Return (x, y) of the center of cell containing provided text 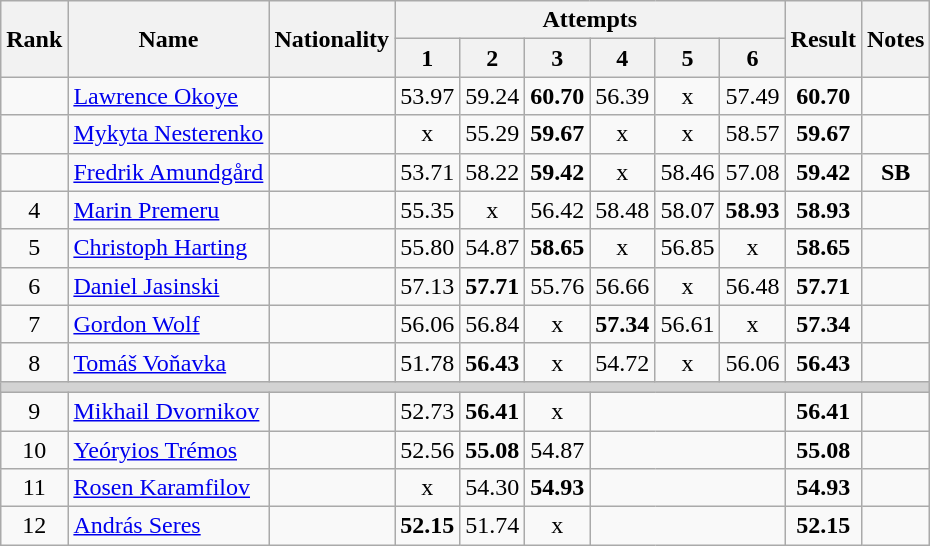
56.48 (752, 286)
58.57 (752, 134)
54.72 (622, 362)
11 (34, 488)
7 (34, 324)
2 (492, 58)
53.71 (428, 172)
56.66 (622, 286)
3 (558, 58)
58.22 (492, 172)
Nationality (332, 39)
56.42 (558, 210)
51.74 (492, 526)
58.48 (622, 210)
53.97 (428, 96)
55.80 (428, 248)
57.13 (428, 286)
Tomáš Voňavka (168, 362)
56.84 (492, 324)
Notes (895, 39)
Mikhail Dvornikov (168, 411)
54.30 (492, 488)
1 (428, 58)
56.61 (688, 324)
12 (34, 526)
55.29 (492, 134)
Gordon Wolf (168, 324)
55.35 (428, 210)
56.39 (622, 96)
57.49 (752, 96)
Name (168, 39)
András Seres (168, 526)
Daniel Jasinski (168, 286)
9 (34, 411)
55.76 (558, 286)
Mykyta Nesterenko (168, 134)
Yeóryios Trémos (168, 449)
Rosen Karamfilov (168, 488)
Christoph Harting (168, 248)
52.73 (428, 411)
Attempts (590, 20)
SB (895, 172)
Marin Premeru (168, 210)
10 (34, 449)
51.78 (428, 362)
57.08 (752, 172)
Lawrence Okoye (168, 96)
Result (823, 39)
Fredrik Amundgård (168, 172)
58.07 (688, 210)
59.24 (492, 96)
8 (34, 362)
56.85 (688, 248)
58.46 (688, 172)
Rank (34, 39)
52.56 (428, 449)
